Capture the cell that displays the provided text and extract its [x, y] central coordinate. 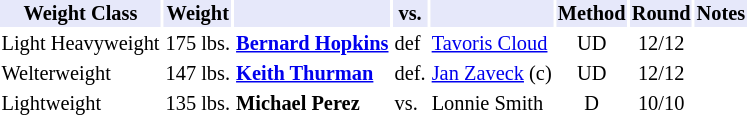
def [410, 44]
def. [410, 74]
175 lbs. [198, 44]
Keith Thurman [312, 74]
vs. [410, 14]
Notes [721, 14]
Weight Class [80, 14]
Round [661, 14]
Welterweight [80, 74]
147 lbs. [198, 74]
Jan Zaveck (c) [492, 74]
Tavoris Cloud [492, 44]
Light Heavyweight [80, 44]
Method [592, 14]
Bernard Hopkins [312, 44]
Weight [198, 14]
